Identify which cell holds the provided text, then report its [X, Y] central coordinate. 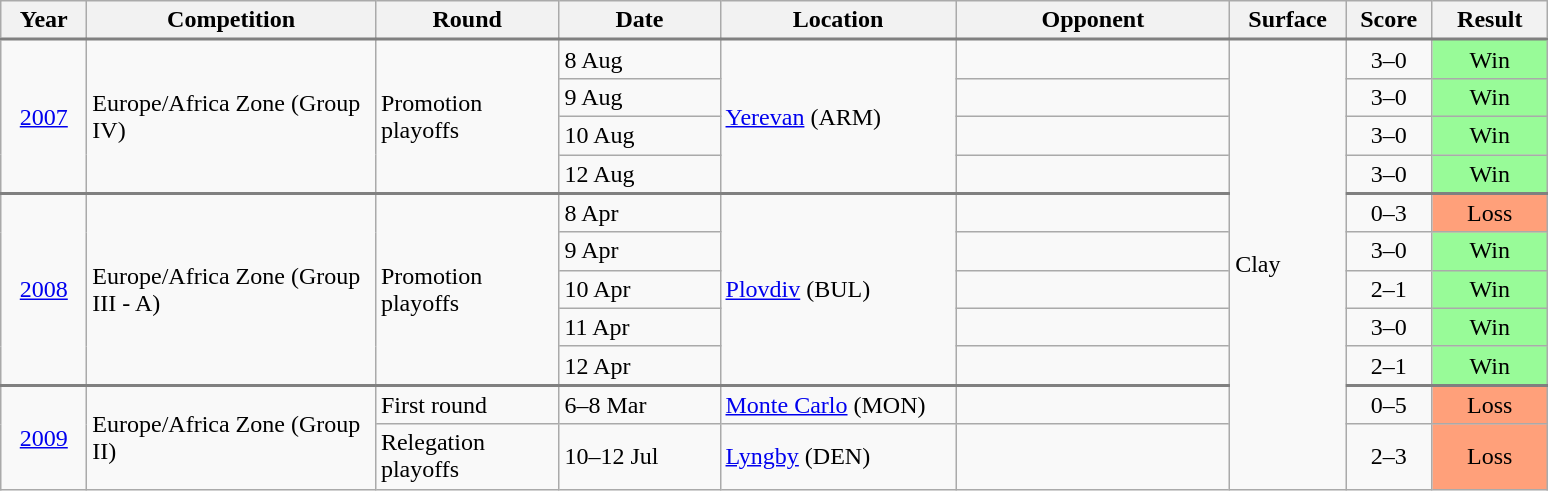
0–5 [1389, 404]
Lyngby (DEN) [838, 456]
Score [1389, 20]
2007 [44, 117]
Europe/Africa Zone (Group III - A) [232, 289]
Surface [1288, 20]
2–3 [1389, 456]
8 Aug [640, 60]
Yerevan (ARM) [838, 117]
Competition [232, 20]
8 Apr [640, 212]
Clay [1288, 264]
0–3 [1389, 212]
Europe/Africa Zone (Group IV) [232, 117]
10–12 Jul [640, 456]
Round [467, 20]
2008 [44, 289]
12 Apr [640, 366]
Europe/Africa Zone (Group II) [232, 437]
Relegation playoffs [467, 456]
Result [1490, 20]
2009 [44, 437]
Location [838, 20]
Year [44, 20]
9 Apr [640, 251]
Plovdiv (BUL) [838, 289]
Opponent [1093, 20]
Date [640, 20]
Monte Carlo (MON) [838, 404]
6–8 Mar [640, 404]
9 Aug [640, 97]
11 Apr [640, 327]
12 Aug [640, 174]
10 Aug [640, 135]
10 Apr [640, 289]
First round [467, 404]
